Provide the (x, y) coordinate of the cell's center where the given text is located.  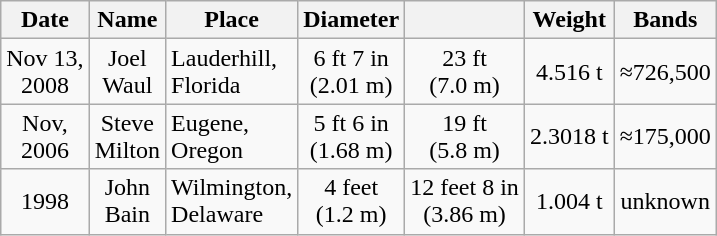
2.3018 t (569, 136)
6 ft 7 in (2.01 m) (352, 72)
1.004 t (569, 202)
Lauderhill, Florida (232, 72)
Place (232, 20)
Weight (569, 20)
John Bain (127, 202)
23 ft (7.0 m) (465, 72)
Bands (665, 20)
Diameter (352, 20)
≈726,500 (665, 72)
19 ft (5.8 m) (465, 136)
Nov, 2006 (45, 136)
Name (127, 20)
1998 (45, 202)
4.516 t (569, 72)
4 feet (1.2 m) (352, 202)
12 feet 8 in (3.86 m) (465, 202)
Wilmington, Delaware (232, 202)
≈175,000 (665, 136)
Joel Waul (127, 72)
Eugene, Oregon (232, 136)
Steve Milton (127, 136)
Date (45, 20)
5 ft 6 in (1.68 m) (352, 136)
Nov 13, 2008 (45, 72)
unknown (665, 202)
